Search for the cell housing the specified text and yield its [X, Y] center coordinate. 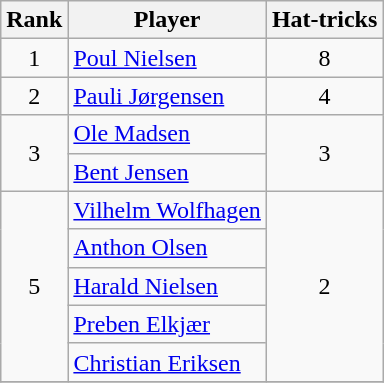
Rank [34, 20]
Ole Madsen [168, 134]
8 [324, 58]
Hat-tricks [324, 20]
Pauli Jørgensen [168, 96]
4 [324, 96]
1 [34, 58]
Player [168, 20]
Bent Jensen [168, 172]
Preben Elkjær [168, 324]
Poul Nielsen [168, 58]
Harald Nielsen [168, 286]
5 [34, 286]
Vilhelm Wolfhagen [168, 210]
Christian Eriksen [168, 362]
Anthon Olsen [168, 248]
